Output the [x, y] coordinate of the center of the cell containing the given text.  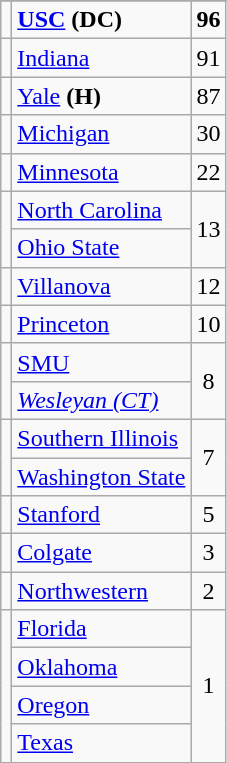
Oklahoma [102, 667]
Michigan [102, 134]
87 [208, 96]
91 [208, 58]
Texas [102, 743]
7 [208, 457]
Colgate [102, 553]
22 [208, 172]
Oregon [102, 705]
Ohio State [102, 248]
Minnesota [102, 172]
5 [208, 515]
Yale (H) [102, 96]
North Carolina [102, 210]
USC (DC) [102, 20]
30 [208, 134]
13 [208, 229]
Southern Illinois [102, 438]
Princeton [102, 324]
2 [208, 591]
8 [208, 381]
10 [208, 324]
Washington State [102, 477]
Florida [102, 629]
3 [208, 553]
12 [208, 286]
96 [208, 20]
Wesleyan (CT) [102, 400]
Villanova [102, 286]
SMU [102, 362]
Stanford [102, 515]
Northwestern [102, 591]
1 [208, 686]
Indiana [102, 58]
